Provide the (X, Y) coordinate of the cell's center where the given text is located.  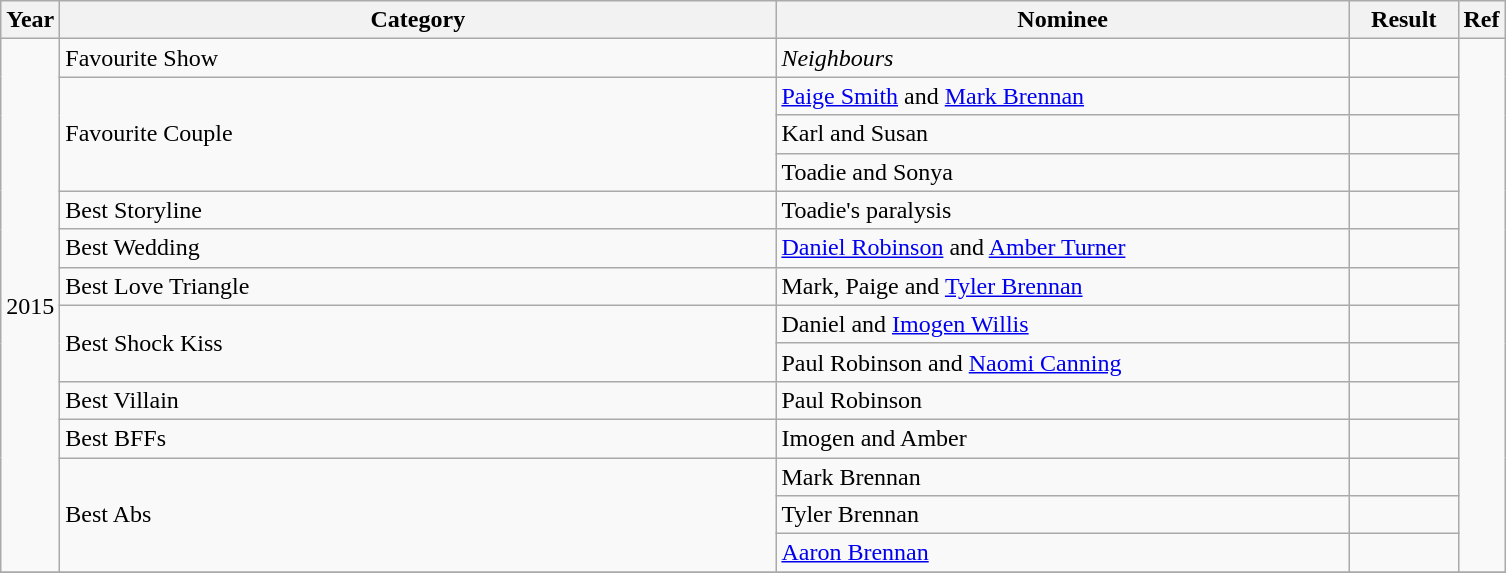
Paul Robinson (1063, 400)
Best Love Triangle (418, 286)
Tyler Brennan (1063, 515)
Result (1404, 20)
Mark, Paige and Tyler Brennan (1063, 286)
Aaron Brennan (1063, 553)
Category (418, 20)
Year (30, 20)
Imogen and Amber (1063, 438)
Favourite Couple (418, 134)
Best Shock Kiss (418, 343)
Neighbours (1063, 58)
Ref (1482, 20)
Best Storyline (418, 210)
Paul Robinson and Naomi Canning (1063, 362)
Karl and Susan (1063, 134)
Best Villain (418, 400)
Best Wedding (418, 248)
2015 (30, 306)
Nominee (1063, 20)
Daniel and Imogen Willis (1063, 324)
Toadie and Sonya (1063, 172)
Best BFFs (418, 438)
Paige Smith and Mark Brennan (1063, 96)
Mark Brennan (1063, 477)
Best Abs (418, 515)
Daniel Robinson and Amber Turner (1063, 248)
Favourite Show (418, 58)
Toadie's paralysis (1063, 210)
